Output the (X, Y) coordinate of the center of the cell containing the given text.  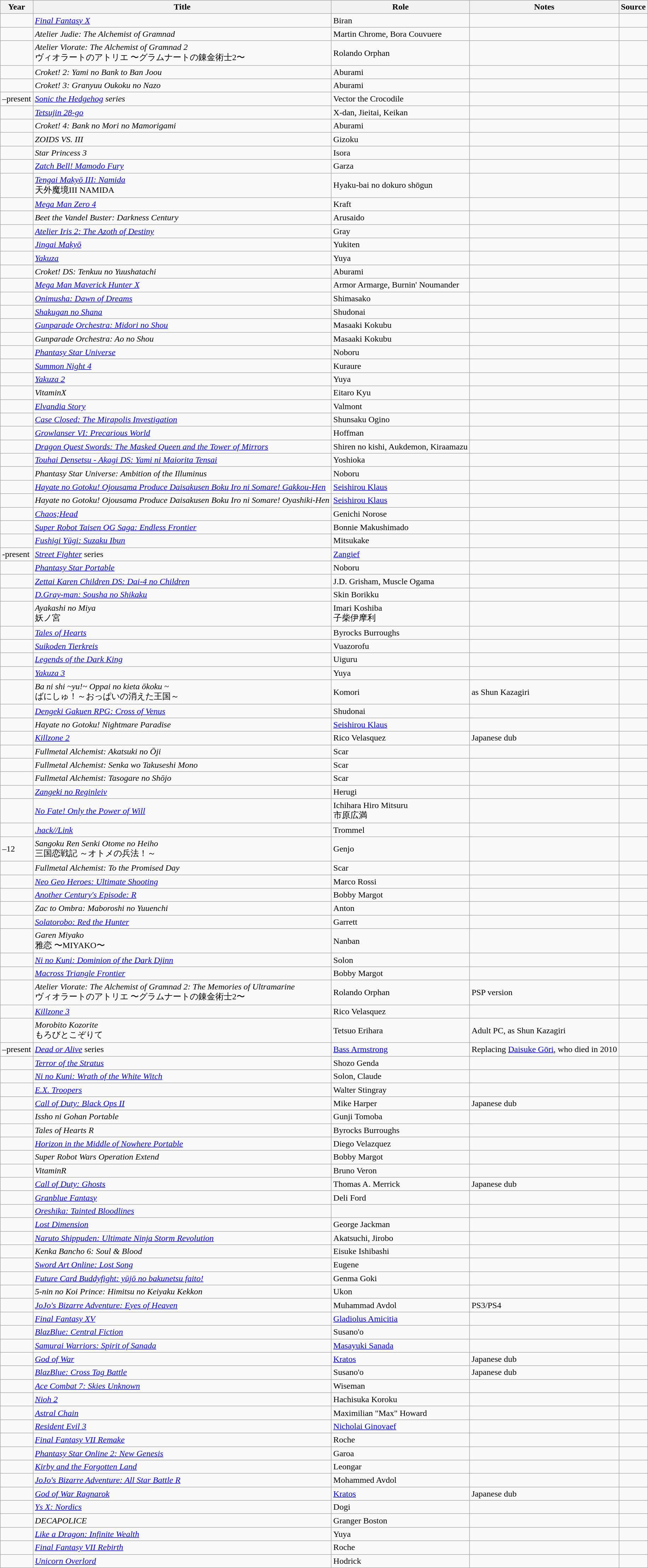
Martin Chrome, Bora Couvuere (400, 34)
Nioh 2 (182, 1399)
Dengeki Gakuen RPG: Cross of Venus (182, 711)
Yakuza (182, 258)
Mike Harper (400, 1103)
Super Robot Wars Operation Extend (182, 1157)
Nicholai Ginovaef (400, 1426)
Granger Boston (400, 1521)
Source (634, 7)
Kraft (400, 204)
Fushigi Yūgi: Suzaku Ibun (182, 541)
as Shun Kazagiri (544, 692)
Horizon in the Middle of Nowhere Portable (182, 1144)
Resident Evil 3 (182, 1426)
Role (400, 7)
Ys X: Nordics (182, 1507)
Sonic the Hedgehog series (182, 99)
Growlanser VI: Precarious World (182, 433)
Hayate no Gotoku! Ojousama Produce Daisakusen Boku Iro ni Somare! Oyashiki-Hen (182, 500)
Croket! 2: Yami no Bank to Ban Joou (182, 72)
Croket! 3: Granyuu Oukoku no Nazo (182, 86)
Masayuki Sanada (400, 1346)
Tengai Makyō III: Namida 天外魔境III NAMIDA (182, 185)
Phantasy Star Portable (182, 568)
Muhammad Avdol (400, 1305)
Yakuza 2 (182, 379)
Mega Man Zero 4 (182, 204)
Final Fantasy XV (182, 1319)
Zettai Karen Children DS: Dai-4 no Children (182, 581)
God of War (182, 1359)
Macross Triangle Frontier (182, 973)
Fullmetal Alchemist: Senka wo Takuseshi Mono (182, 765)
Call of Duty: Ghosts (182, 1184)
Case Closed: The Mirapolis Investigation (182, 420)
–12 (17, 849)
BlazBlue: Central Fiction (182, 1332)
Hachisuka Koroku (400, 1399)
Lost Dimension (182, 1224)
Tales of Hearts R (182, 1130)
Bruno Veron (400, 1171)
Biran (400, 21)
Diego Velazquez (400, 1144)
Year (17, 7)
.hack//Link (182, 830)
DECAPOLICE (182, 1521)
Ukon (400, 1292)
Sword Art Online: Lost Song (182, 1265)
Summon Night 4 (182, 366)
BlazBlue: Cross Tag Battle (182, 1372)
Arusaido (400, 218)
Hyaku-bai no dokuro shōgun (400, 185)
VitaminR (182, 1171)
Garen Miyako 雅恋 〜MIYAKO〜 (182, 941)
Ni no Kuni: Wrath of the White Witch (182, 1076)
Hodrick (400, 1561)
Legends of the Dark King (182, 660)
E.X. Troopers (182, 1090)
Walter Stingray (400, 1090)
Adult PC, as Shun Kazagiri (544, 1030)
Unicorn Overlord (182, 1561)
Star Princess 3 (182, 153)
Atelier Viorate: The Alchemist of Gramnad 2 ヴィオラートのアトリエ 〜グラムナートの錬金術士2〜 (182, 53)
Phantasy Star Universe: Ambition of the Illuminus (182, 474)
Like a Dragon: Infinite Wealth (182, 1534)
Mohammed Avdol (400, 1480)
Neo Geo Heroes: Ultimate Shooting (182, 882)
Samurai Warriors: Spirit of Sanada (182, 1346)
Garoa (400, 1453)
Yoshioka (400, 460)
VitaminX (182, 393)
Shunsaku Ogino (400, 420)
Phantasy Star Online 2: New Genesis (182, 1453)
Dogi (400, 1507)
Komori (400, 692)
Gray (400, 231)
Final Fantasy X (182, 21)
Eugene (400, 1265)
Eitaro Kyu (400, 393)
Atelier Judie: The Alchemist of Gramnad (182, 34)
Jingai Makyō (182, 245)
Beet the Vandel Buster: Darkness Century (182, 218)
Onimusha: Dawn of Dreams (182, 298)
Call of Duty: Black Ops II (182, 1103)
Ni no Kuni: Dominion of the Dark Djinn (182, 960)
Future Card Buddyfight: yūjō no bakunetsu faito! (182, 1278)
Granblue Fantasy (182, 1197)
Solon, Claude (400, 1076)
Suikoden Tierkreis (182, 646)
George Jackman (400, 1224)
Killzone 2 (182, 738)
Croket! 4: Bank no Mori no Mamorigami (182, 126)
Solatorobo: Red the Hunter (182, 922)
Shakugan no Shana (182, 312)
Thomas A. Merrick (400, 1184)
PSP version (544, 992)
Naruto Shippuden: Ultimate Ninja Storm Revolution (182, 1238)
Notes (544, 7)
Elvandia Story (182, 406)
Dead or Alive series (182, 1050)
Kenka Bancho 6: Soul & Blood (182, 1252)
Eisuke Ishibashi (400, 1252)
Morobito Kozoriteもろびとこぞりて (182, 1030)
Oreshika: Tainted Bloodlines (182, 1211)
Phantasy Star Universe (182, 352)
Genjo (400, 849)
Tales of Hearts (182, 633)
Zangief (400, 554)
Hoffman (400, 433)
Croket! DS: Tenkuu no Yuushatachi (182, 272)
Dragon Quest Swords: The Masked Queen and the Tower of Mirrors (182, 447)
Gladiolus Amicitia (400, 1319)
Ayakashi no Miya妖ノ宮 (182, 614)
Hayate no Gotoku! Nightmare Paradise (182, 725)
5-nin no Koi Prince: Himitsu no Keiyaku Kekkon (182, 1292)
Fullmetal Alchemist: Tasogare no Shōjo (182, 778)
Bonnie Makushimado (400, 527)
Shimasako (400, 298)
Leongar (400, 1467)
Zangeki no Reginleiv (182, 792)
-present (17, 554)
Wiseman (400, 1386)
Tetsujin 28-go (182, 112)
Genma Goki (400, 1278)
Touhai Densetsu - Akagi DS: Yami ni Maiorita Tensai (182, 460)
Tetsuo Erihara (400, 1030)
X-dan, Jieitai, Keikan (400, 112)
Final Fantasy VII Rebirth (182, 1547)
ZOIDS VS. III (182, 139)
Akatsuchi, Jirobo (400, 1238)
D.Gray-man: Sousha no Shikaku (182, 594)
Armor Armarge, Burnin' Noumander (400, 285)
Kuraure (400, 366)
Zatch Bell! Mamodo Fury (182, 166)
Street Fighter series (182, 554)
Title (182, 7)
Final Fantasy VII Remake (182, 1440)
Ace Combat 7: Skies Unknown (182, 1386)
Mitsukake (400, 541)
Bass Armstrong (400, 1050)
J.D. Grisham, Muscle Ogama (400, 581)
Hayate no Gotoku! Ojousama Produce Daisakusen Boku Iro ni Somare! Gakkou-Hen (182, 487)
Zac to Ombra: Maboroshi no Yuuenchi (182, 908)
Herugi (400, 792)
JoJo's Bizarre Adventure: Eyes of Heaven (182, 1305)
Fullmetal Alchemist: To the Promised Day (182, 868)
Anton (400, 908)
Yukiten (400, 245)
Shiren no kishi, Aukdemon, Kiraamazu (400, 447)
Maximilian "Max" Howard (400, 1413)
Garrett (400, 922)
Ba ni shi ~yu!~ Oppai no kieta ōkoku ~ばにしゅ！～おっぱいの消えた王国～ (182, 692)
Issho ni Gohan Portable (182, 1117)
Skin Borikku (400, 594)
Yakuza 3 (182, 673)
Marco Rossi (400, 882)
Astral Chain (182, 1413)
Uiguru (400, 660)
Gunji Tomoba (400, 1117)
Nanban (400, 941)
Fullmetal Alchemist: Akatsuki no Ōji (182, 751)
Gunparade Orchestra: Ao no Shou (182, 339)
Gizoku (400, 139)
God of War Ragnarok (182, 1494)
Vector the Crocodile (400, 99)
Deli Ford (400, 1197)
Another Century's Episode: R (182, 895)
Chaos;Head (182, 514)
Garza (400, 166)
Genichi Norose (400, 514)
Atelier Iris 2: The Azoth of Destiny (182, 231)
Imari Koshiba子柴伊摩利 (400, 614)
Ichihara Hiro Mitsuru市原広満 (400, 811)
Valmont (400, 406)
Killzone 3 (182, 1011)
Trommel (400, 830)
No Fate! Only the Power of Will (182, 811)
Shozo Genda (400, 1063)
Gunparade Orchestra: Midori no Shou (182, 325)
Solon (400, 960)
Kirby and the Forgotten Land (182, 1467)
Replacing Daisuke Gōri, who died in 2010 (544, 1050)
Vuazorofu (400, 646)
Atelier Viorate: The Alchemist of Gramnad 2: The Memories of Ultramarine ヴィオラートのアトリエ 〜グラムナートの錬金術士2〜 (182, 992)
Sangoku Ren Senki Otome no Heiho三国恋戦記 ～オトメの兵法！～ (182, 849)
Terror of the Stratus (182, 1063)
Mega Man Maverick Hunter X (182, 285)
Super Robot Taisen OG Saga: Endless Frontier (182, 527)
PS3/PS4 (544, 1305)
JoJo's Bizarre Adventure: All Star Battle R (182, 1480)
Isora (400, 153)
